Detect which cell encompasses the target text, then output its [X, Y] center coordinate. 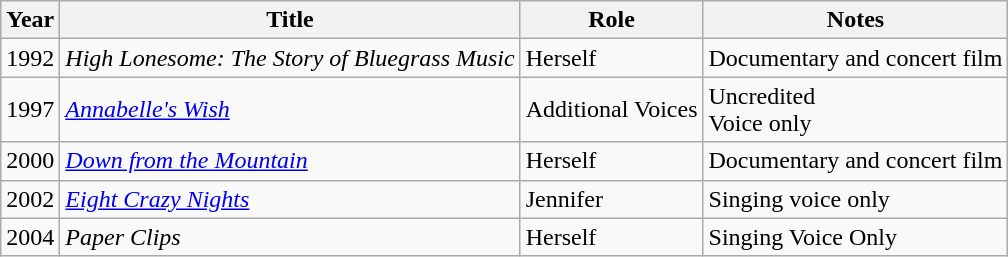
Annabelle's Wish [290, 110]
Eight Crazy Nights [290, 199]
Title [290, 20]
2002 [30, 199]
Down from the Mountain [290, 161]
Role [612, 20]
Notes [856, 20]
2004 [30, 237]
High Lonesome: The Story of Bluegrass Music [290, 58]
Additional Voices [612, 110]
1992 [30, 58]
Year [30, 20]
2000 [30, 161]
Paper Clips [290, 237]
Jennifer [612, 199]
1997 [30, 110]
Singing voice only [856, 199]
Singing Voice Only [856, 237]
UncreditedVoice only [856, 110]
